Identify which cell holds the provided text, then report its [x, y] central coordinate. 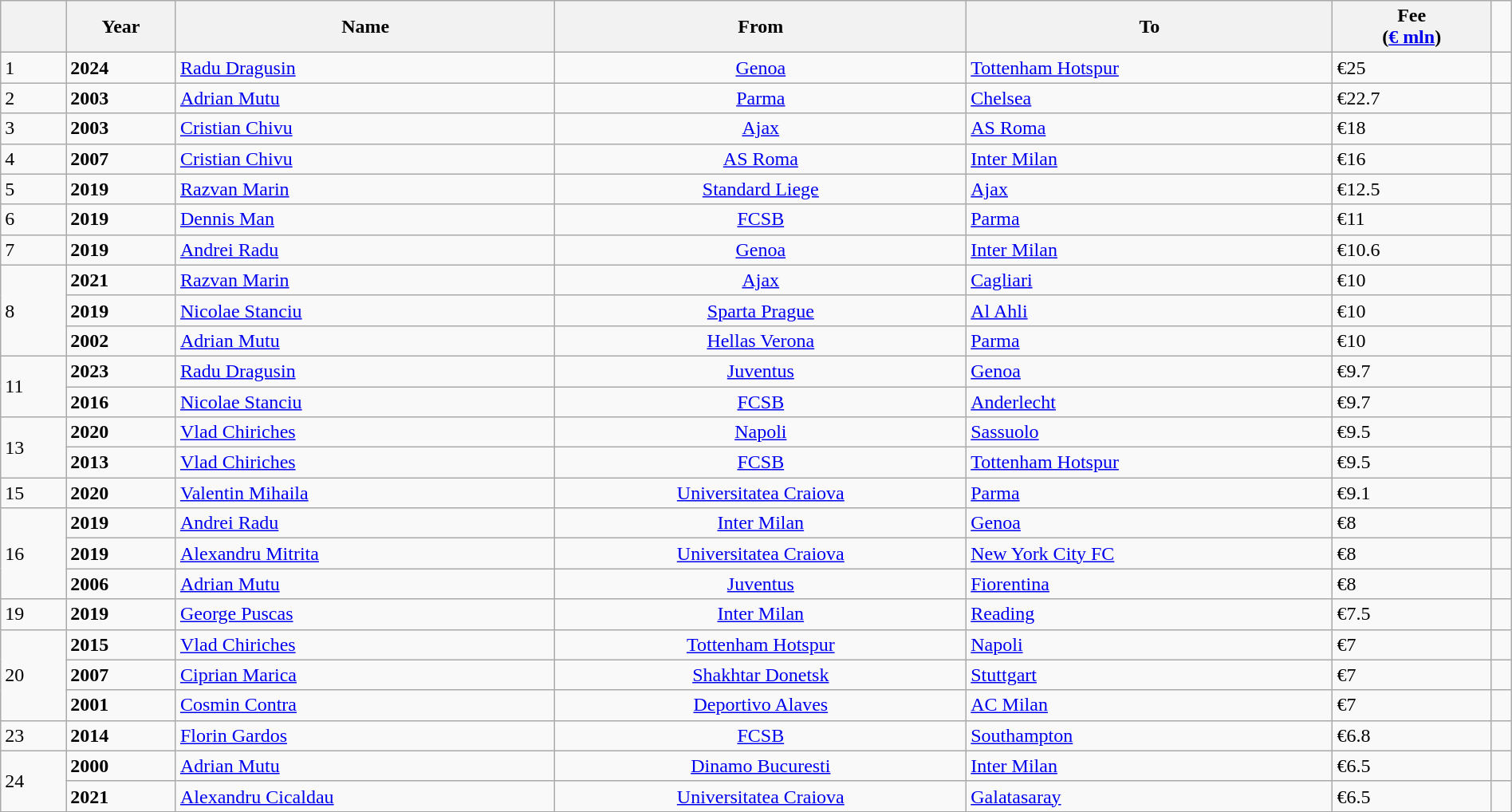
New York City FC [1150, 554]
George Puscas [365, 614]
Standard Liege [761, 189]
Chelsea [1150, 98]
2023 [121, 371]
Dennis Man [365, 219]
Southampton [1150, 735]
€22.7 [1412, 98]
Valentin Mihaila [365, 493]
Sparta Prague [761, 310]
€7.5 [1412, 614]
Deportivo Alaves [761, 705]
Dinamo Bucuresti [761, 766]
13 [33, 447]
11 [33, 386]
Shakhtar Donetsk [761, 675]
8 [33, 310]
2015 [121, 644]
Cagliari [1150, 280]
Fee(€ mln) [1412, 27]
Year [121, 27]
2002 [121, 341]
2024 [121, 68]
2014 [121, 735]
Al Ahli [1150, 310]
Anderlecht [1150, 401]
Alexandru Cicaldau [365, 796]
1 [33, 68]
Sassuolo [1150, 432]
From [761, 27]
Hellas Verona [761, 341]
Ciprian Marica [365, 675]
5 [33, 189]
Cosmin Contra [365, 705]
To [1150, 27]
2013 [121, 463]
Fiorentina [1150, 584]
2001 [121, 705]
24 [33, 781]
€6.8 [1412, 735]
Stuttgart [1150, 675]
20 [33, 675]
4 [33, 159]
€18 [1412, 128]
AC Milan [1150, 705]
Alexandru Mitrita [365, 554]
15 [33, 493]
2006 [121, 584]
Galatasaray [1150, 796]
Florin Gardos [365, 735]
16 [33, 554]
2000 [121, 766]
3 [33, 128]
7 [33, 250]
€12.5 [1412, 189]
€25 [1412, 68]
€10.6 [1412, 250]
Reading [1150, 614]
Name [365, 27]
23 [33, 735]
19 [33, 614]
€9.1 [1412, 493]
2 [33, 98]
€11 [1412, 219]
2016 [121, 401]
6 [33, 219]
€16 [1412, 159]
